Search for the cell housing the specified text and yield its [x, y] center coordinate. 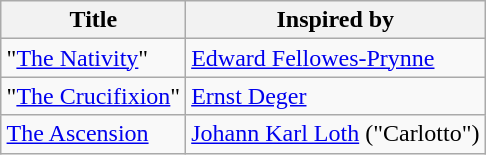
Inspired by [336, 20]
Edward Fellowes-Prynne [336, 58]
Title [94, 20]
Johann Karl Loth ("Carlotto") [336, 134]
The Ascension [94, 134]
"The Nativity" [94, 58]
Ernst Deger [336, 96]
"The Crucifixion" [94, 96]
